Search for the cell housing the specified text and yield its (X, Y) center coordinate. 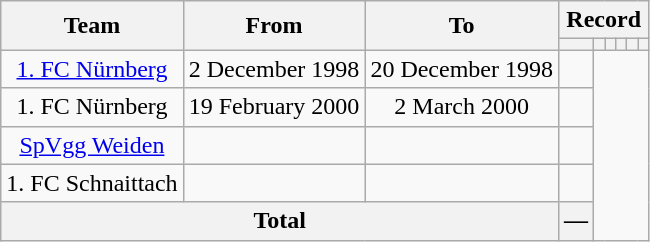
Team (92, 26)
— (576, 221)
2 December 1998 (274, 69)
1. FC Schnaittach (92, 183)
20 December 1998 (462, 69)
19 February 2000 (274, 107)
From (274, 26)
SpVgg Weiden (92, 145)
Total (280, 221)
2 March 2000 (462, 107)
Record (604, 20)
To (462, 26)
